Determine the [x, y] coordinate at the center of the cell enclosing the given text.  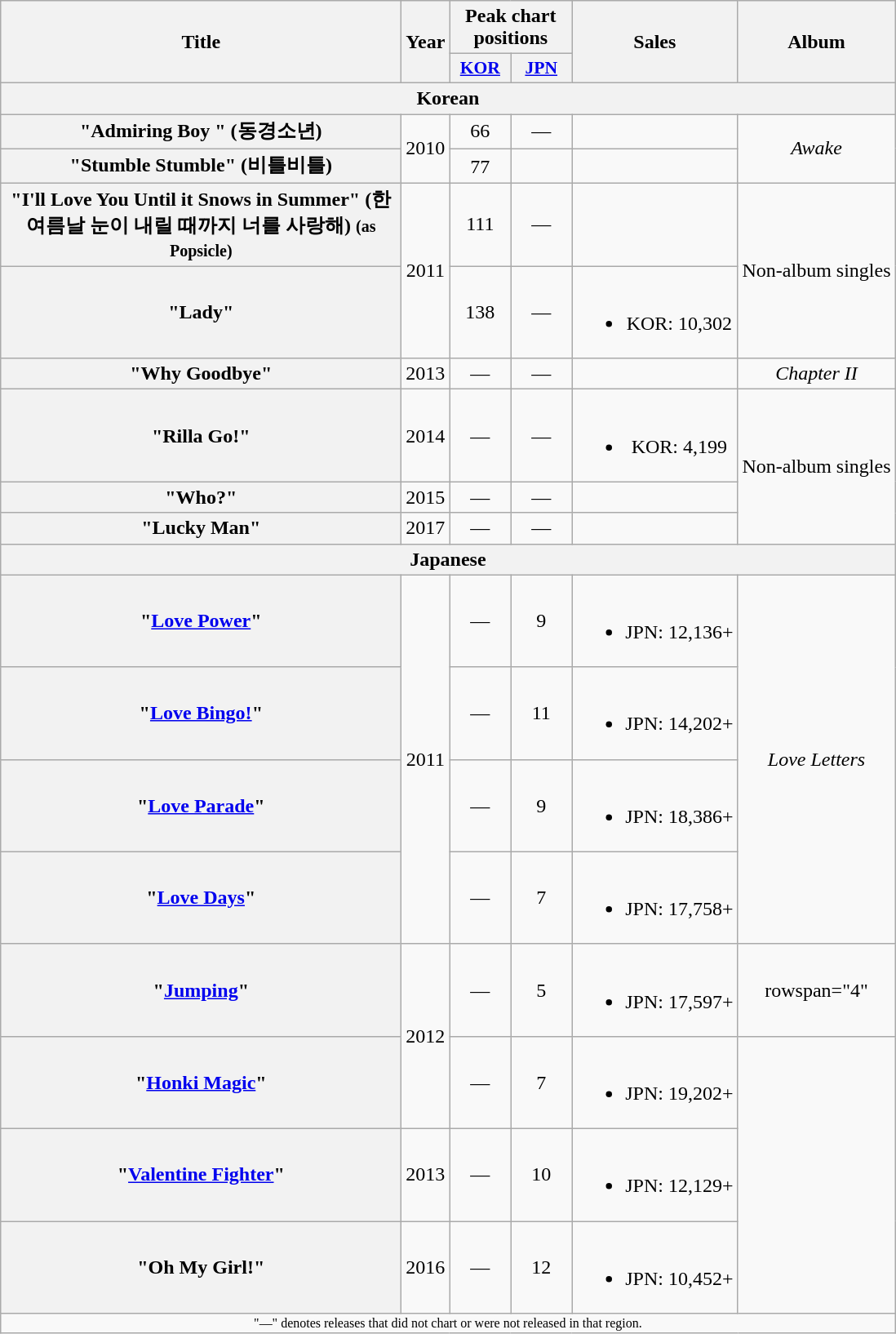
JPN: 10,452+ [654, 1267]
5 [542, 989]
2015 [426, 497]
11 [542, 714]
Peak chart positions [511, 28]
"Rilla Go!" [201, 436]
rowspan="4" [816, 989]
"Love Parade" [201, 805]
2010 [426, 149]
"I'll Love You Until it Snows in Summer" (한 여름날 눈이 내릴 때까지 너를 사랑해) (as Popsicle) [201, 225]
KOR [480, 69]
KOR: 10,302 [654, 312]
"Oh My Girl!" [201, 1267]
Title [201, 42]
Korean [448, 98]
JPN: 18,386+ [654, 805]
"Lady" [201, 312]
JPN [542, 69]
66 [480, 132]
"Love Bingo!" [201, 714]
JPN: 12,136+ [654, 620]
10 [542, 1174]
JPN: 14,202+ [654, 714]
"Love Days" [201, 898]
111 [480, 225]
Love Letters [816, 759]
Japanese [448, 559]
2014 [426, 436]
2012 [426, 1036]
KOR: 4,199 [654, 436]
Chapter II [816, 374]
Sales [654, 42]
77 [480, 167]
"—" denotes releases that did not chart or were not released in that region. [448, 1323]
"Admiring Boy " (동경소년) [201, 132]
2016 [426, 1267]
JPN: 17,597+ [654, 989]
"Jumping" [201, 989]
"Valentine Fighter" [201, 1174]
"Who?" [201, 497]
JPN: 12,129+ [654, 1174]
JPN: 17,758+ [654, 898]
138 [480, 312]
Year [426, 42]
"Love Power" [201, 620]
"Lucky Man" [201, 528]
"Stumble Stumble" (비틀비틀) [201, 167]
"Honki Magic" [201, 1083]
Album [816, 42]
2017 [426, 528]
"Why Goodbye" [201, 374]
JPN: 19,202+ [654, 1083]
Awake [816, 149]
12 [542, 1267]
